Identify which cell holds the provided text, then report its (x, y) central coordinate. 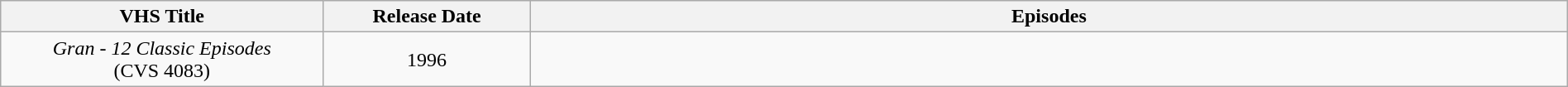
Gran - 12 Classic Episodes(CVS 4083) (162, 60)
Release Date (427, 17)
Episodes (1049, 17)
VHS Title (162, 17)
1996 (427, 60)
